Return [x, y] of the center of cell containing provided text 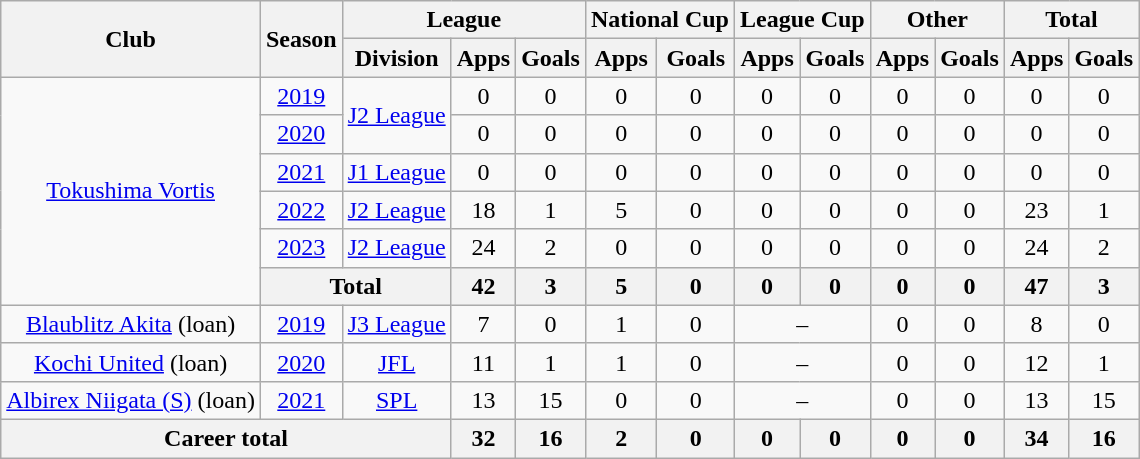
8 [1036, 324]
J3 League [396, 324]
National Cup [660, 20]
18 [483, 210]
League Cup [802, 20]
34 [1036, 438]
Club [131, 39]
Tokushima Vortis [131, 191]
2022 [301, 210]
23 [1036, 210]
12 [1036, 362]
Season [301, 39]
Career total [226, 438]
42 [483, 286]
SPL [396, 400]
7 [483, 324]
2023 [301, 248]
J1 League [396, 172]
11 [483, 362]
JFL [396, 362]
League [464, 20]
Blaublitz Akita (loan) [131, 324]
32 [483, 438]
Division [396, 58]
47 [1036, 286]
Kochi United (loan) [131, 362]
Albirex Niigata (S) (loan) [131, 400]
Other [937, 20]
